Detect which cell encompasses the target text, then output its (x, y) center coordinate. 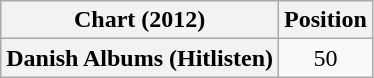
Position (326, 20)
Chart (2012) (140, 20)
50 (326, 58)
Danish Albums (Hitlisten) (140, 58)
